Return the [x, y] coordinate for the center point of the cell that contains the specified text.  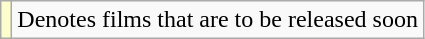
Denotes films that are to be released soon [218, 20]
